Return the [X, Y] coordinate for the center point of the cell that contains the specified text.  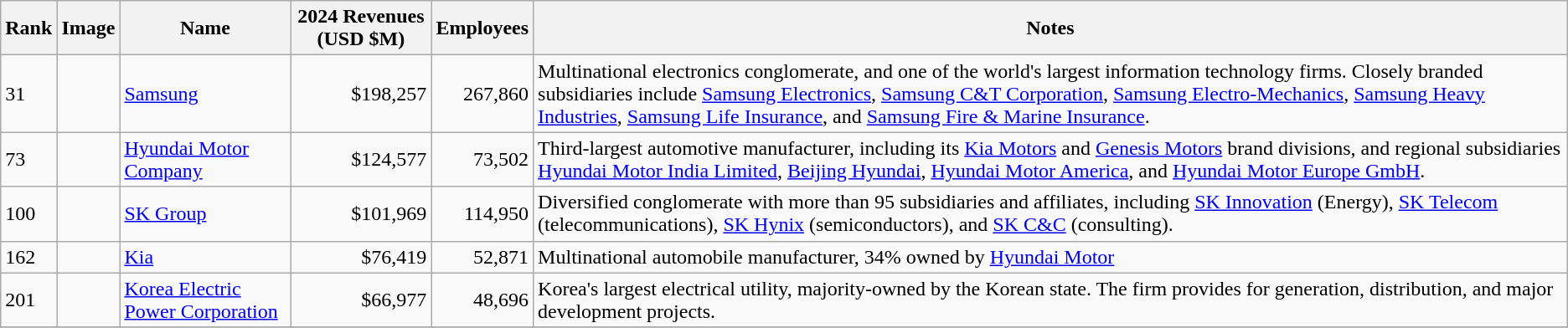
52,871 [482, 257]
Rank [28, 28]
Employees [482, 28]
Name [205, 28]
Image [89, 28]
267,860 [482, 94]
31 [28, 94]
2024 Revenues (USD $M) [361, 28]
$101,969 [361, 214]
$76,419 [361, 257]
114,950 [482, 214]
SK Group [205, 214]
73,502 [482, 159]
$198,257 [361, 94]
Samsung [205, 94]
Korea Electric Power Corporation [205, 300]
Hyundai Motor Company [205, 159]
Kia [205, 257]
Multinational automobile manufacturer, 34% owned by Hyundai Motor [1050, 257]
162 [28, 257]
201 [28, 300]
Notes [1050, 28]
73 [28, 159]
$124,577 [361, 159]
$66,977 [361, 300]
48,696 [482, 300]
100 [28, 214]
